Detect which cell encompasses the target text, then output its [x, y] center coordinate. 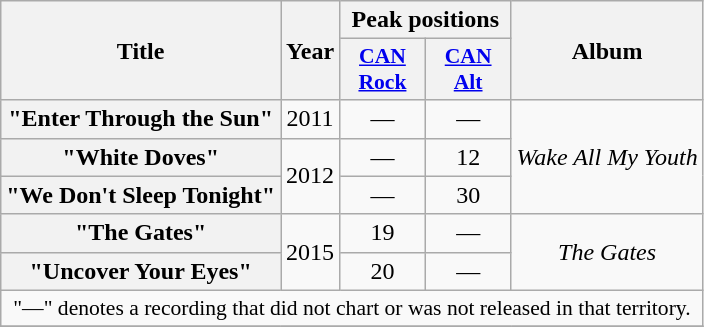
12 [468, 157]
"White Doves" [141, 157]
"—" denotes a recording that did not chart or was not released in that territory. [352, 308]
20 [383, 271]
19 [383, 233]
30 [468, 195]
Title [141, 50]
Peak positions [426, 20]
Year [310, 50]
Album [607, 50]
Wake All My Youth [607, 157]
"Uncover Your Eyes" [141, 271]
2012 [310, 176]
CANAlt [468, 70]
The Gates [607, 252]
CANRock [383, 70]
"The Gates" [141, 233]
"We Don't Sleep Tonight" [141, 195]
2015 [310, 252]
2011 [310, 119]
"Enter Through the Sun" [141, 119]
